Output the (X, Y) coordinate of the center of the cell containing the given text.  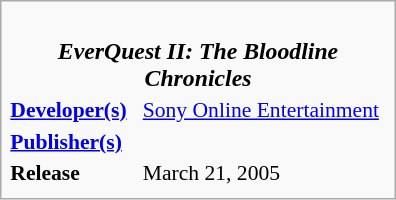
Publisher(s) (74, 141)
Release (74, 173)
Developer(s) (74, 110)
March 21, 2005 (264, 173)
Sony Online Entertainment (264, 110)
EverQuest II: The Bloodline Chronicles (198, 51)
